Return (X, Y) of the center of cell containing provided text 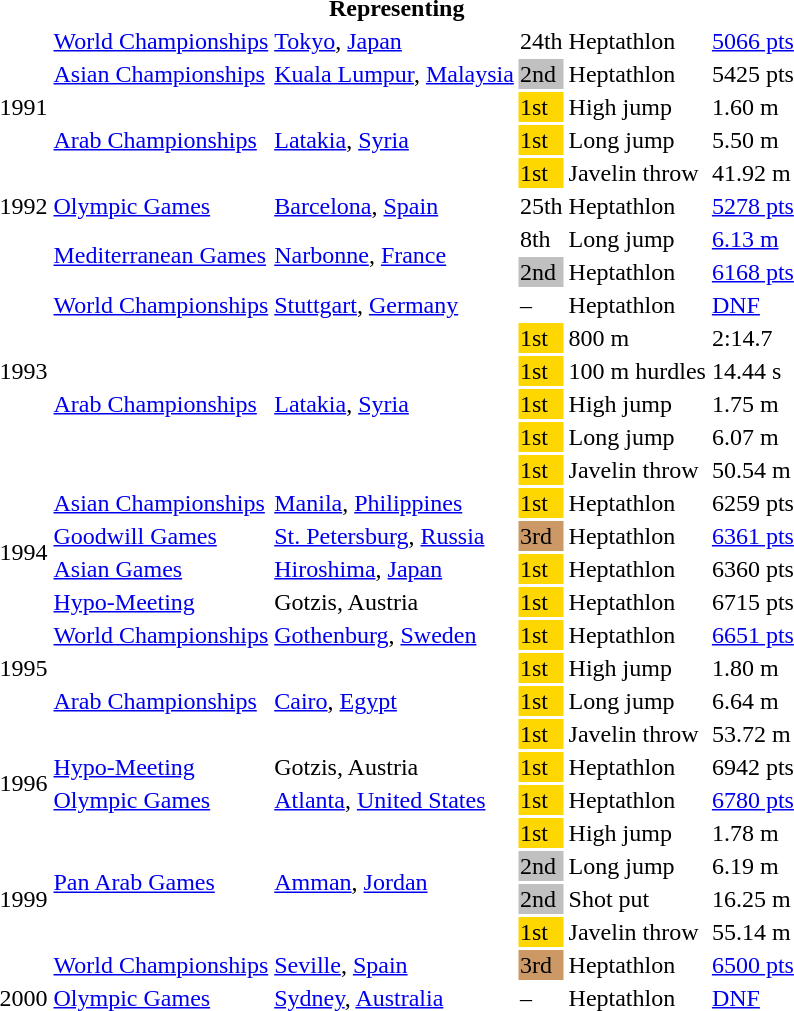
800 m (637, 338)
– (541, 305)
Atlanta, United States (394, 800)
8th (541, 239)
Amman, Jordan (394, 882)
Shot put (637, 899)
Narbonne, France (394, 256)
Tokyo, Japan (394, 41)
Hiroshima, Japan (394, 569)
Asian Games (161, 569)
Goodwill Games (161, 536)
St. Petersburg, Russia (394, 536)
Seville, Spain (394, 965)
25th (541, 206)
Mediterranean Games (161, 256)
100 m hurdles (637, 371)
Manila, Philippines (394, 503)
Cairo, Egypt (394, 701)
Stuttgart, Germany (394, 305)
Pan Arab Games (161, 882)
24th (541, 41)
Barcelona, Spain (394, 206)
Kuala Lumpur, Malaysia (394, 74)
Gothenburg, Sweden (394, 635)
